Capture the cell that displays the provided text and extract its (X, Y) central coordinate. 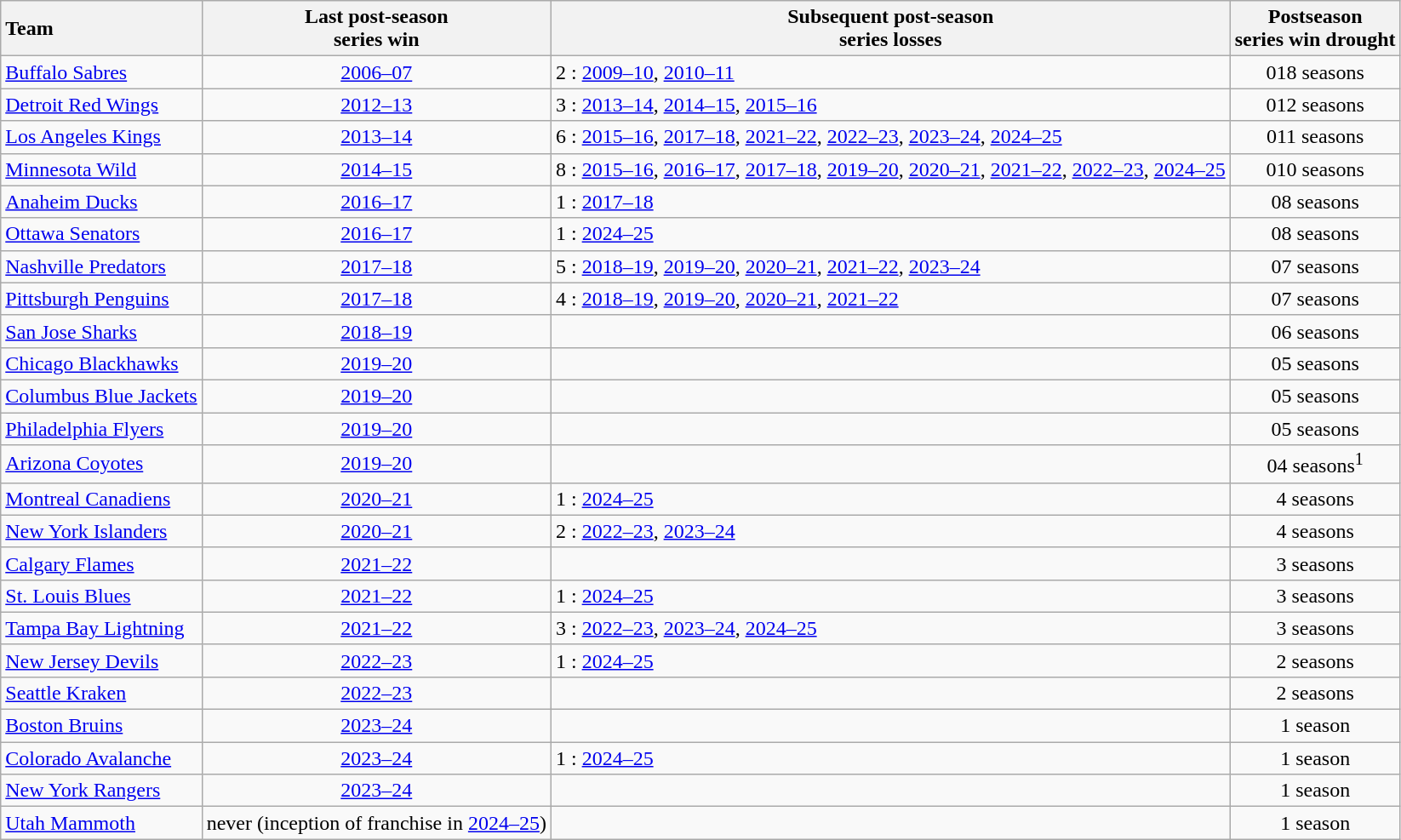
4 : 2018–19, 2019–20, 2020–21, 2021–22 (890, 299)
3 : 2013–14, 2014–15, 2015–16 (890, 105)
2012–13 (376, 105)
Anaheim Ducks (101, 202)
010 seasons (1315, 169)
2 : 2009–10, 2010–11 (890, 72)
Montreal Canadiens (101, 499)
6 : 2015–16, 2017–18, 2021–22, 2022–23, 2023–24, 2024–25 (890, 137)
Arizona Coyotes (101, 465)
2006–07 (376, 72)
Boston Bruins (101, 726)
2018–19 (376, 331)
New York Rangers (101, 791)
011 seasons (1315, 137)
2 : 2022–23, 2023–24 (890, 531)
018 seasons (1315, 72)
1 : 2017–18 (890, 202)
06 seasons (1315, 331)
Minnesota Wild (101, 169)
Pittsburgh Penguins (101, 299)
never (inception of franchise in 2024–25) (376, 823)
Los Angeles Kings (101, 137)
Utah Mammoth (101, 823)
Detroit Red Wings (101, 105)
Last post-seasonseries win (376, 29)
2014–15 (376, 169)
Seattle Kraken (101, 693)
New York Islanders (101, 531)
04 seasons1 (1315, 465)
San Jose Sharks (101, 331)
Team (101, 29)
Philadelphia Flyers (101, 428)
Postseasonseries win drought (1315, 29)
5 : 2018–19, 2019–20, 2020–21, 2021–22, 2023–24 (890, 266)
Ottawa Senators (101, 234)
Subsequent post-seasonseries losses (890, 29)
3 : 2022–23, 2023–24, 2024–25 (890, 628)
Nashville Predators (101, 266)
012 seasons (1315, 105)
Chicago Blackhawks (101, 363)
St. Louis Blues (101, 596)
Colorado Avalanche (101, 758)
Columbus Blue Jackets (101, 396)
New Jersey Devils (101, 660)
Tampa Bay Lightning (101, 628)
Calgary Flames (101, 563)
8 : 2015–16, 2016–17, 2017–18, 2019–20, 2020–21, 2021–22, 2022–23, 2024–25 (890, 169)
Buffalo Sabres (101, 72)
2013–14 (376, 137)
